Detect which cell encompasses the target text, then output its [x, y] center coordinate. 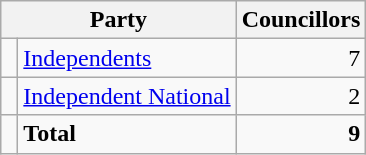
Total [127, 134]
Party [118, 20]
2 [301, 96]
7 [301, 58]
Councillors [301, 20]
9 [301, 134]
Independents [127, 58]
Independent National [127, 96]
